Detect which cell encompasses the target text, then output its (X, Y) center coordinate. 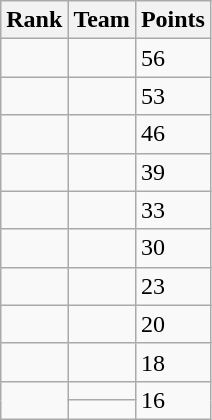
Team (102, 20)
56 (172, 58)
46 (172, 134)
33 (172, 210)
18 (172, 362)
23 (172, 286)
16 (172, 400)
20 (172, 324)
39 (172, 172)
53 (172, 96)
Points (172, 20)
Rank (34, 20)
30 (172, 248)
